Scan for the cell matching the given text and deliver its [x, y] coordinate at center. 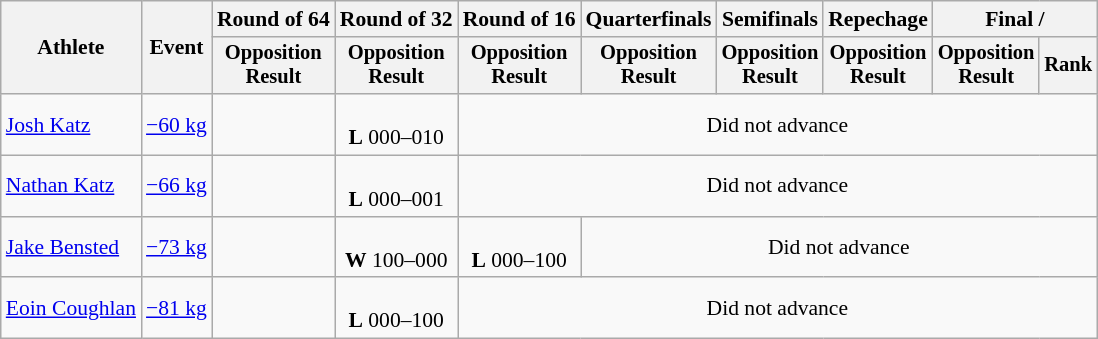
Nathan Katz [71, 186]
Round of 64 [274, 19]
W 100–000 [396, 248]
−81 kg [176, 308]
Round of 32 [396, 19]
Repechage [878, 19]
Round of 16 [520, 19]
Eoin Coughlan [71, 308]
Semifinals [770, 19]
L 000–001 [396, 186]
−60 kg [176, 124]
Event [176, 48]
Rank [1068, 66]
−66 kg [176, 186]
Quarterfinals [649, 19]
−73 kg [176, 248]
Jake Bensted [71, 248]
Final / [1015, 19]
Athlete [71, 48]
L 000–010 [396, 124]
Josh Katz [71, 124]
